Extract the [x, y] coordinate from the center of the cell holding the provided text.  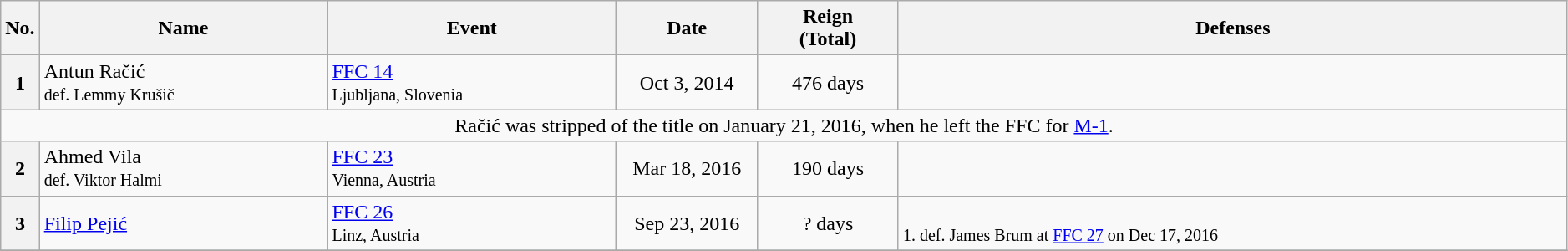
190 days [829, 169]
FFC 26Linz, Austria [472, 223]
FFC 14Ljubljana, Slovenia [472, 82]
No. [20, 28]
Defenses [1233, 28]
2 [20, 169]
Filip Pejić [184, 223]
Name [184, 28]
Antun Račić def. Lemmy Krušič [184, 82]
1. def. James Brum at FFC 27 on Dec 17, 2016 [1233, 223]
Ahmed Viladef. Viktor Halmi [184, 169]
Račić was stripped of the title on January 21, 2016, when he left the FFC for M-1. [784, 125]
FFC 23Vienna, Austria [472, 169]
Mar 18, 2016 [687, 169]
Oct 3, 2014 [687, 82]
? days [829, 223]
476 days [829, 82]
3 [20, 223]
Sep 23, 2016 [687, 223]
Date [687, 28]
Event [472, 28]
1 [20, 82]
Reign(Total) [829, 28]
